Scan for the cell matching the given text and deliver its [X, Y] coordinate at center. 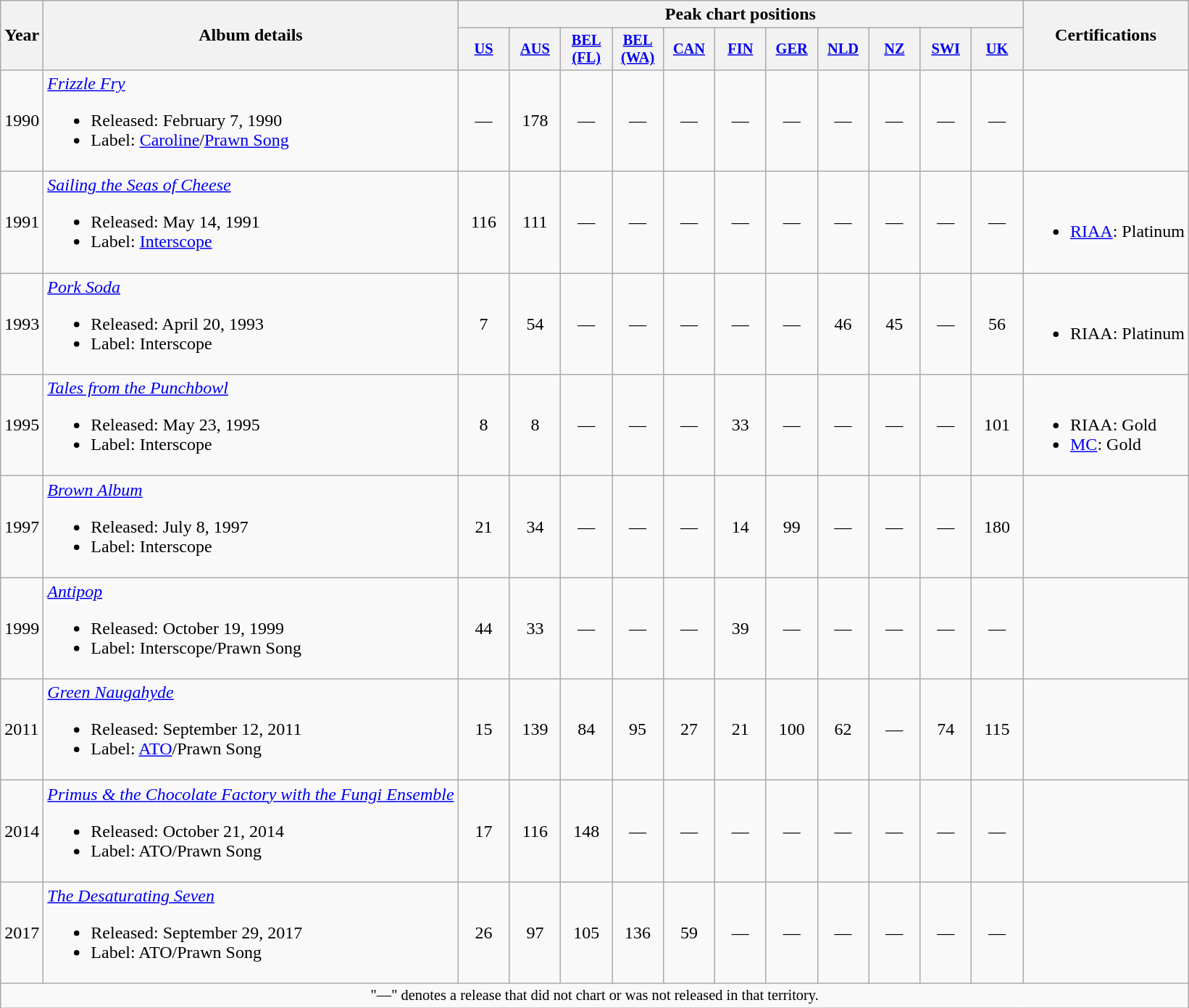
111 [535, 222]
44 [484, 628]
39 [740, 628]
Year [22, 36]
Certifications [1106, 36]
1990 [22, 120]
180 [997, 527]
99 [791, 527]
62 [843, 730]
US [484, 49]
NZ [894, 49]
2017 [22, 933]
178 [535, 120]
1999 [22, 628]
AUS [535, 49]
CAN [690, 49]
17 [484, 831]
1993 [22, 324]
Primus & the Chocolate Factory with the Fungi EnsembleReleased: October 21, 2014Label: ATO/Prawn Song [251, 831]
Tales from the PunchbowlReleased: May 23, 1995Label: Interscope [251, 425]
15 [484, 730]
34 [535, 527]
Sailing the Seas of CheeseReleased: May 14, 1991Label: Interscope [251, 222]
84 [587, 730]
56 [997, 324]
BEL(WA) [638, 49]
27 [690, 730]
101 [997, 425]
BEL(FL) [587, 49]
148 [587, 831]
1995 [22, 425]
139 [535, 730]
Frizzle FryReleased: February 7, 1990Label: Caroline/Prawn Song [251, 120]
UK [997, 49]
100 [791, 730]
Brown AlbumReleased: July 8, 1997Label: Interscope [251, 527]
2011 [22, 730]
AntipopReleased: October 19, 1999Label: Interscope/Prawn Song [251, 628]
RIAA: GoldMC: Gold [1106, 425]
97 [535, 933]
95 [638, 730]
GER [791, 49]
1991 [22, 222]
SWI [946, 49]
The Desaturating SevenReleased: September 29, 2017Label: ATO/Prawn Song [251, 933]
115 [997, 730]
2014 [22, 831]
"—" denotes a release that did not chart or was not released in that territory. [595, 996]
Green NaugahydeReleased: September 12, 2011Label: ATO/Prawn Song [251, 730]
46 [843, 324]
Pork SodaReleased: April 20, 1993Label: Interscope [251, 324]
1997 [22, 527]
45 [894, 324]
7 [484, 324]
Album details [251, 36]
26 [484, 933]
105 [587, 933]
54 [535, 324]
NLD [843, 49]
59 [690, 933]
FIN [740, 49]
14 [740, 527]
74 [946, 730]
136 [638, 933]
Peak chart positions [740, 14]
